For the text-containing cell, return its midpoint in (X, Y) coordinate format. 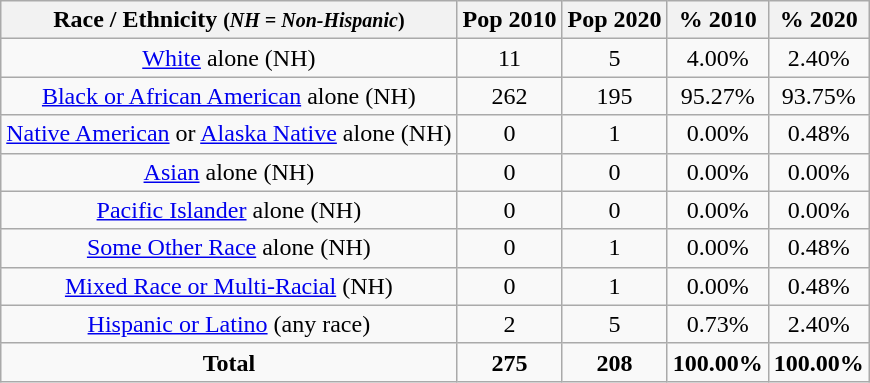
Pop 2010 (510, 20)
Total (229, 362)
% 2020 (818, 20)
White alone (NH) (229, 58)
11 (510, 58)
Hispanic or Latino (any race) (229, 324)
Native American or Alaska Native alone (NH) (229, 134)
Some Other Race alone (NH) (229, 248)
% 2010 (718, 20)
Asian alone (NH) (229, 172)
0.73% (718, 324)
95.27% (718, 96)
Mixed Race or Multi-Racial (NH) (229, 286)
262 (510, 96)
Pop 2020 (614, 20)
Pacific Islander alone (NH) (229, 210)
93.75% (818, 96)
Black or African American alone (NH) (229, 96)
2 (510, 324)
4.00% (718, 58)
275 (510, 362)
208 (614, 362)
Race / Ethnicity (NH = Non-Hispanic) (229, 20)
195 (614, 96)
